Search for the cell housing the specified text and yield its [X, Y] center coordinate. 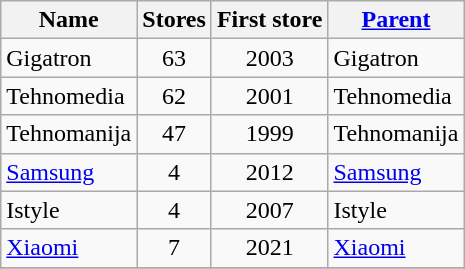
2007 [270, 210]
Parent [396, 20]
7 [174, 248]
2012 [270, 172]
2001 [270, 96]
63 [174, 58]
62 [174, 96]
Stores [174, 20]
Name [69, 20]
2003 [270, 58]
47 [174, 134]
First store [270, 20]
2021 [270, 248]
1999 [270, 134]
